Output the (x, y) coordinate of the center of the cell containing the given text.  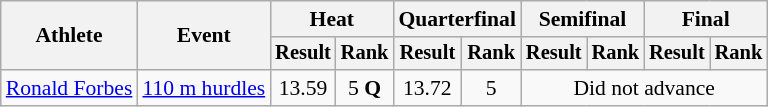
5 Q (365, 88)
Final (706, 19)
13.72 (427, 88)
Athlete (70, 36)
Quarterfinal (457, 19)
Semifinal (582, 19)
Ronald Forbes (70, 88)
Heat (332, 19)
Event (204, 36)
5 (491, 88)
13.59 (303, 88)
110 m hurdles (204, 88)
Did not advance (644, 88)
